Locate the cell with the specified text and output its (x, y) center coordinate. 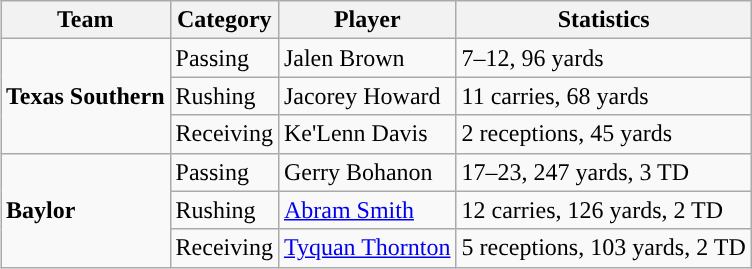
Tyquan Thornton (367, 248)
17–23, 247 yards, 3 TD (604, 172)
Texas Southern (85, 96)
Jacorey Howard (367, 96)
7–12, 96 yards (604, 58)
Jalen Brown (367, 58)
Category (224, 20)
2 receptions, 45 yards (604, 134)
12 carries, 126 yards, 2 TD (604, 210)
Statistics (604, 20)
Gerry Bohanon (367, 172)
Baylor (85, 210)
11 carries, 68 yards (604, 96)
5 receptions, 103 yards, 2 TD (604, 248)
Ke'Lenn Davis (367, 134)
Player (367, 20)
Team (85, 20)
Abram Smith (367, 210)
